Locate the cell with the specified text and output its (X, Y) center coordinate. 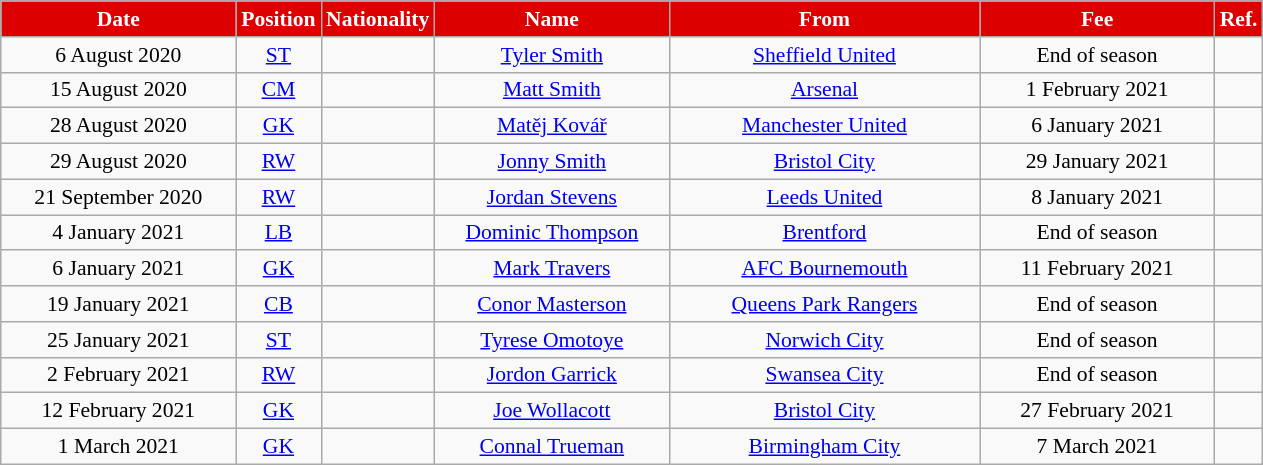
Sheffield United (824, 55)
25 January 2021 (118, 340)
Connal Trueman (552, 447)
Arsenal (824, 90)
Leeds United (824, 197)
6 August 2020 (118, 55)
7 March 2021 (1098, 447)
Tyler Smith (552, 55)
12 February 2021 (118, 411)
Name (552, 19)
Position (278, 19)
Joe Wollacott (552, 411)
Swansea City (824, 375)
4 January 2021 (118, 233)
CM (278, 90)
Matěj Kovář (552, 126)
AFC Bournemouth (824, 269)
29 August 2020 (118, 162)
Matt Smith (552, 90)
Jordan Stevens (552, 197)
2 February 2021 (118, 375)
Brentford (824, 233)
Ref. (1239, 19)
Manchester United (824, 126)
8 January 2021 (1098, 197)
Jordon Garrick (552, 375)
19 January 2021 (118, 304)
Fee (1098, 19)
Nationality (378, 19)
29 January 2021 (1098, 162)
Queens Park Rangers (824, 304)
LB (278, 233)
28 August 2020 (118, 126)
From (824, 19)
CB (278, 304)
21 September 2020 (118, 197)
27 February 2021 (1098, 411)
Mark Travers (552, 269)
Norwich City (824, 340)
1 March 2021 (118, 447)
Birmingham City (824, 447)
1 February 2021 (1098, 90)
Conor Masterson (552, 304)
Tyrese Omotoye (552, 340)
Jonny Smith (552, 162)
11 February 2021 (1098, 269)
15 August 2020 (118, 90)
Dominic Thompson (552, 233)
Date (118, 19)
